Return the (X, Y) coordinate for the center point of the cell that contains the specified text.  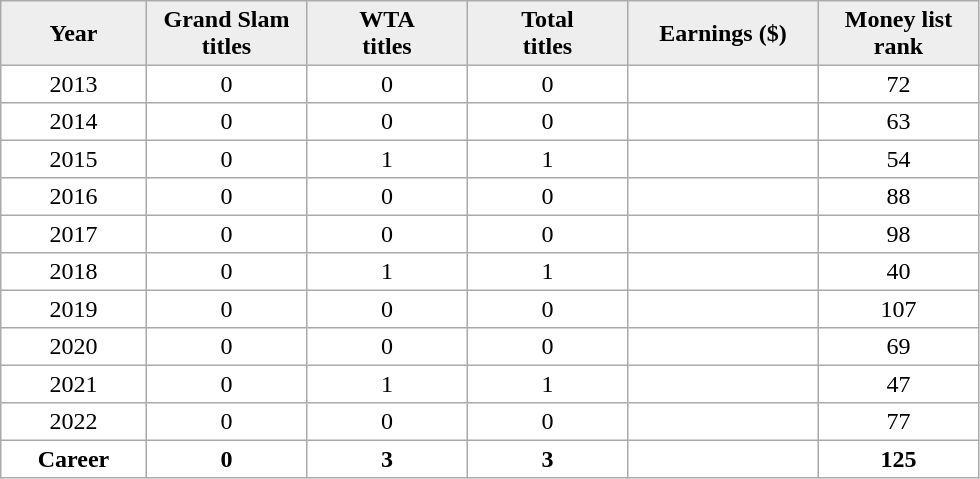
Total titles (547, 33)
63 (898, 122)
107 (898, 309)
WTA titles (387, 33)
77 (898, 422)
98 (898, 234)
2022 (74, 422)
Year (74, 33)
Grand Slam titles (226, 33)
Money list rank (898, 33)
40 (898, 272)
2019 (74, 309)
2014 (74, 122)
2017 (74, 234)
72 (898, 84)
88 (898, 197)
2015 (74, 159)
125 (898, 459)
2016 (74, 197)
69 (898, 347)
2013 (74, 84)
Career (74, 459)
47 (898, 384)
Earnings ($) (723, 33)
54 (898, 159)
2021 (74, 384)
2020 (74, 347)
2018 (74, 272)
